Output the [x, y] coordinate of the center of the cell containing the given text.  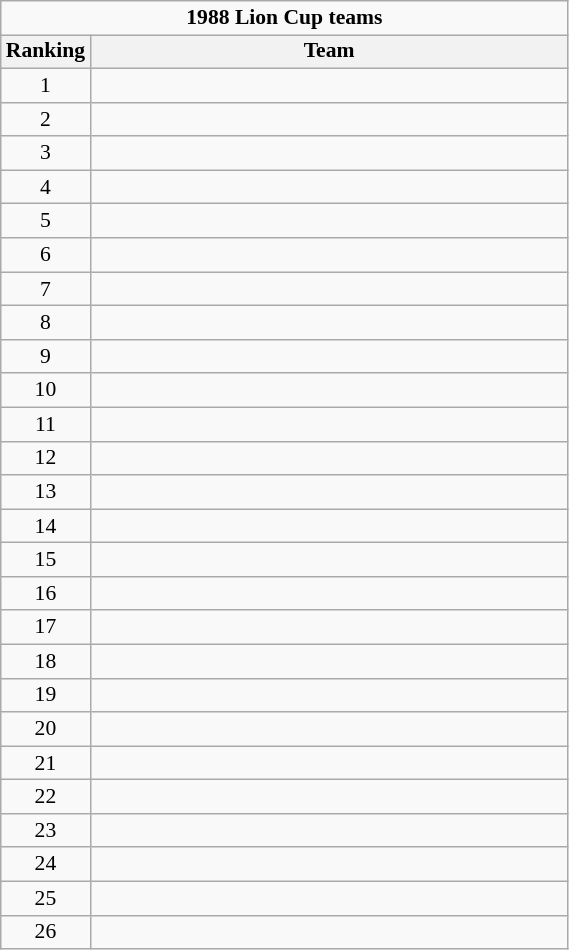
4 [46, 187]
11 [46, 425]
19 [46, 695]
10 [46, 391]
1 [46, 86]
20 [46, 729]
2 [46, 120]
24 [46, 865]
21 [46, 763]
16 [46, 594]
14 [46, 526]
Team [329, 52]
6 [46, 255]
22 [46, 797]
15 [46, 560]
18 [46, 662]
Ranking [46, 52]
8 [46, 323]
5 [46, 221]
7 [46, 289]
3 [46, 154]
1988 Lion Cup teams [284, 18]
23 [46, 831]
12 [46, 458]
17 [46, 628]
25 [46, 899]
13 [46, 492]
26 [46, 933]
9 [46, 357]
